Detect which cell encompasses the target text, then output its [x, y] center coordinate. 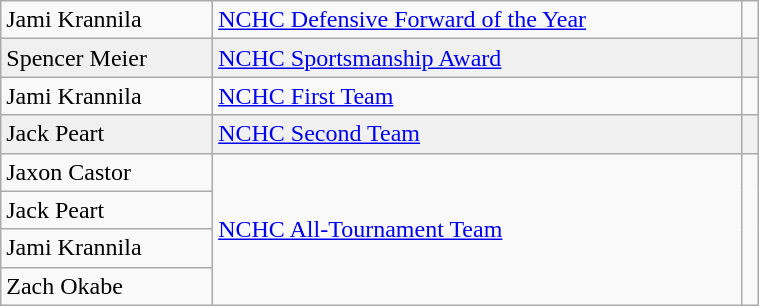
Spencer Meier [107, 58]
NCHC All-Tournament Team [478, 229]
NCHC Defensive Forward of the Year [478, 20]
NCHC Second Team [478, 134]
Zach Okabe [107, 286]
NCHC Sportsmanship Award [478, 58]
Jaxon Castor [107, 172]
NCHC First Team [478, 96]
